Capture the cell that displays the provided text and extract its (x, y) central coordinate. 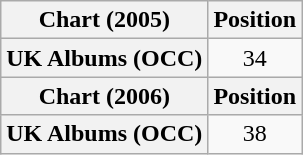
Chart (2005) (104, 20)
34 (255, 58)
Chart (2006) (104, 96)
38 (255, 134)
